Detect which cell encompasses the target text, then output its (x, y) center coordinate. 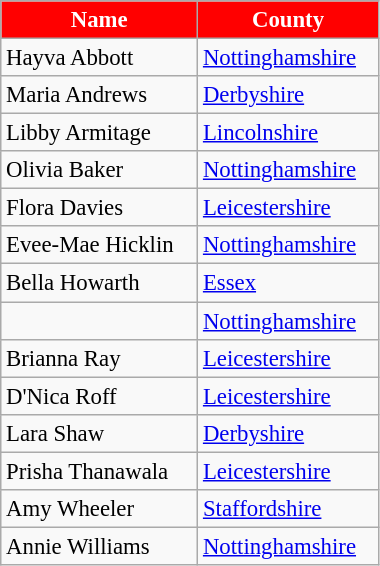
Flora Davies (100, 208)
Name (100, 20)
Olivia Baker (100, 170)
Amy Wheeler (100, 509)
Bella Howarth (100, 283)
Hayva Abbott (100, 58)
Maria Andrews (100, 95)
Prisha Thanawala (100, 471)
Evee-Mae Hicklin (100, 245)
Annie Williams (100, 546)
Brianna Ray (100, 358)
County (288, 20)
Lara Shaw (100, 433)
Lincolnshire (288, 133)
Staffordshire (288, 509)
Essex (288, 283)
D'Nica Roff (100, 396)
Libby Armitage (100, 133)
